Detect which cell encompasses the target text, then output its [x, y] center coordinate. 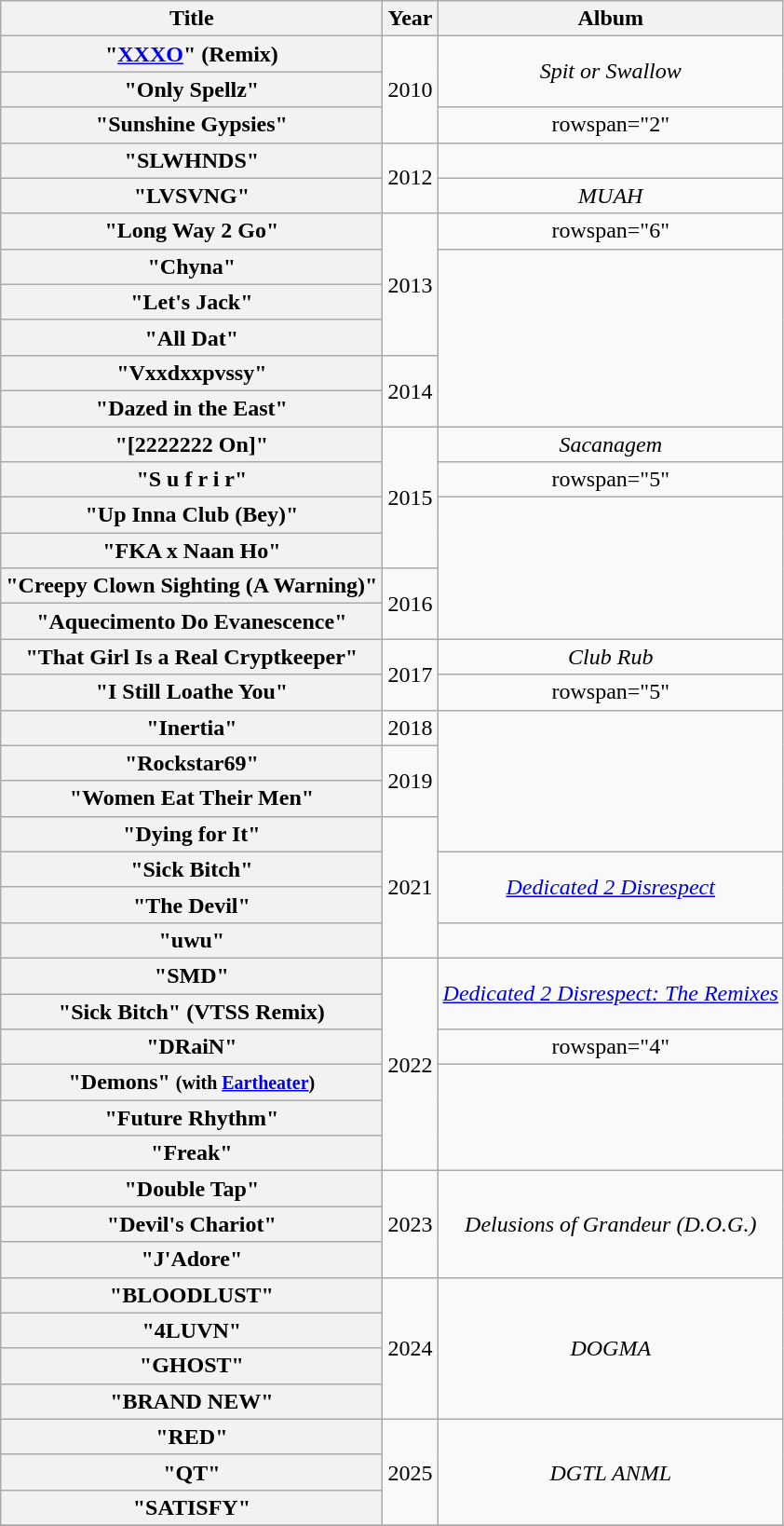
DGTL ANML [611, 1472]
"All Dat" [192, 337]
"Chyna" [192, 266]
DOGMA [611, 1348]
"uwu" [192, 940]
"Freak" [192, 1153]
"Only Spellz" [192, 89]
Club Rub [611, 657]
Year [410, 19]
"Let's Jack" [192, 302]
"S u f r i r" [192, 480]
Album [611, 19]
rowspan="4" [611, 1047]
"I Still Loathe You" [192, 692]
"LVSVNG" [192, 196]
2014 [410, 390]
"XXXO" (Remix) [192, 54]
"FKA x Naan Ho" [192, 551]
2017 [410, 674]
"Dazed in the East" [192, 408]
2019 [410, 781]
"Double Tap" [192, 1189]
Delusions of Grandeur (D.O.G.) [611, 1224]
"Sick Bitch" [192, 869]
rowspan="2" [611, 125]
"BRAND NEW" [192, 1401]
"Vxxdxxpvssy" [192, 373]
"RED" [192, 1437]
"GHOST" [192, 1366]
2010 [410, 89]
"[2222222 On]" [192, 444]
"J'Adore" [192, 1260]
"Future Rhythm" [192, 1118]
Title [192, 19]
"That Girl Is a Real Cryptkeeper" [192, 657]
rowspan="6" [611, 231]
Dedicated 2 Disrespect [611, 887]
2016 [410, 604]
"Up Inna Club (Bey)" [192, 515]
"Demons" (with Eartheater) [192, 1083]
Spit or Swallow [611, 72]
"Dying for It" [192, 834]
"QT" [192, 1472]
2018 [410, 728]
2022 [410, 1064]
2012 [410, 178]
"DRaiN" [192, 1047]
"4LUVN" [192, 1330]
2025 [410, 1472]
Dedicated 2 Disrespect: The Remixes [611, 993]
"Long Way 2 Go" [192, 231]
"SMD" [192, 975]
2015 [410, 497]
"Devil's Chariot" [192, 1224]
"The Devil" [192, 905]
"SLWHNDS" [192, 160]
"Inertia" [192, 728]
2024 [410, 1348]
2023 [410, 1224]
MUAH [611, 196]
2013 [410, 284]
Sacanagem [611, 444]
"SATISFY" [192, 1507]
"Sick Bitch" (VTSS Remix) [192, 1011]
"Aquecimento Do Evanescence" [192, 621]
"Women Eat Their Men" [192, 798]
2021 [410, 887]
"Rockstar69" [192, 763]
"Sunshine Gypsies" [192, 125]
"Creepy Clown Sighting (A Warning)" [192, 586]
"BLOODLUST" [192, 1295]
